Scan for the cell matching the given text and deliver its [X, Y] coordinate at center. 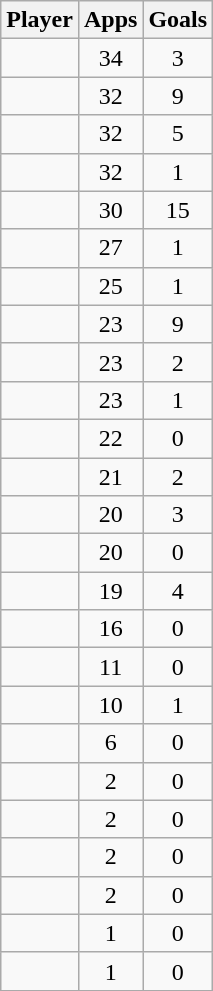
Goals [178, 20]
34 [110, 58]
6 [110, 743]
30 [110, 210]
5 [178, 134]
16 [110, 629]
10 [110, 705]
15 [178, 210]
21 [110, 477]
Apps [110, 20]
4 [178, 591]
11 [110, 667]
25 [110, 286]
27 [110, 248]
19 [110, 591]
22 [110, 438]
Player [40, 20]
